Return [x, y] of the center of cell containing provided text 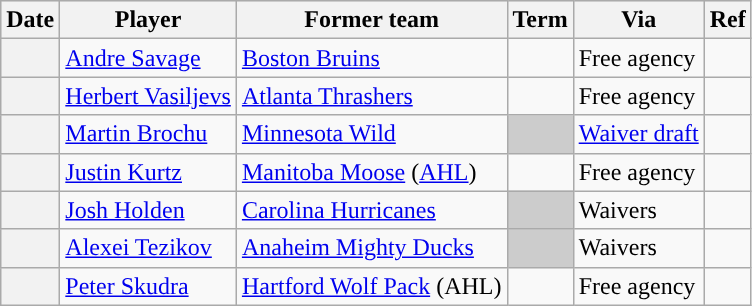
Martin Brochu [148, 134]
Josh Holden [148, 210]
Date [30, 20]
Hartford Wolf Pack (AHL) [372, 286]
Alexei Tezikov [148, 248]
Former team [372, 20]
Carolina Hurricanes [372, 210]
Player [148, 20]
Minnesota Wild [372, 134]
Term [540, 20]
Via [638, 20]
Justin Kurtz [148, 172]
Herbert Vasiljevs [148, 96]
Andre Savage [148, 58]
Atlanta Thrashers [372, 96]
Ref [728, 20]
Waiver draft [638, 134]
Anaheim Mighty Ducks [372, 248]
Boston Bruins [372, 58]
Manitoba Moose (AHL) [372, 172]
Peter Skudra [148, 286]
